Find where the given text appears and provide that cell's center as [X, Y] coordinate. 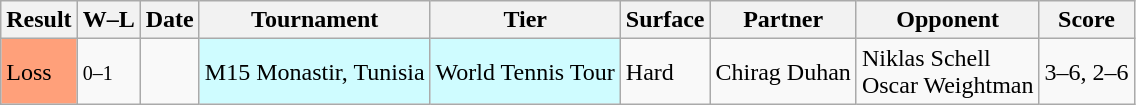
Loss [39, 72]
Hard [665, 72]
Result [39, 20]
M15 Monastir, Tunisia [314, 72]
Surface [665, 20]
Niklas Schell Oscar Weightman [948, 72]
Tournament [314, 20]
0–1 [108, 72]
Chirag Duhan [783, 72]
Date [170, 20]
World Tennis Tour [525, 72]
W–L [108, 20]
3–6, 2–6 [1086, 72]
Partner [783, 20]
Opponent [948, 20]
Score [1086, 20]
Tier [525, 20]
